Return [x, y] of the center of cell containing provided text 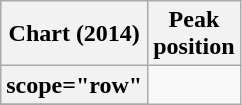
Peakposition [194, 34]
scope="row" [74, 85]
Chart (2014) [74, 34]
